Detect which cell encompasses the target text, then output its [X, Y] center coordinate. 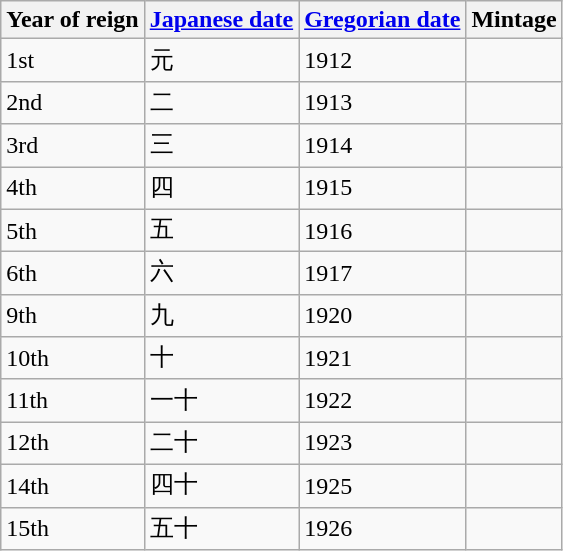
15th [72, 528]
9th [72, 316]
Year of reign [72, 20]
1925 [382, 486]
3rd [72, 146]
三 [221, 146]
1912 [382, 60]
1917 [382, 274]
四十 [221, 486]
二十 [221, 444]
10th [72, 358]
6th [72, 274]
1926 [382, 528]
1915 [382, 188]
1914 [382, 146]
12th [72, 444]
四 [221, 188]
4th [72, 188]
1921 [382, 358]
Mintage [514, 20]
1st [72, 60]
14th [72, 486]
一十 [221, 400]
元 [221, 60]
五 [221, 230]
11th [72, 400]
Japanese date [221, 20]
1916 [382, 230]
二 [221, 102]
十 [221, 358]
1913 [382, 102]
2nd [72, 102]
五十 [221, 528]
Gregorian date [382, 20]
1920 [382, 316]
1922 [382, 400]
5th [72, 230]
九 [221, 316]
六 [221, 274]
1923 [382, 444]
